Find where the given text appears and provide that cell's center as [x, y] coordinate. 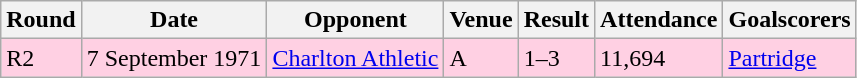
Goalscorers [790, 20]
Partridge [790, 58]
R2 [41, 58]
Result [556, 20]
11,694 [659, 58]
Round [41, 20]
Charlton Athletic [356, 58]
7 September 1971 [174, 58]
1–3 [556, 58]
Date [174, 20]
Opponent [356, 20]
A [481, 58]
Venue [481, 20]
Attendance [659, 20]
